Determine the [x, y] coordinate at the center of the cell enclosing the given text.  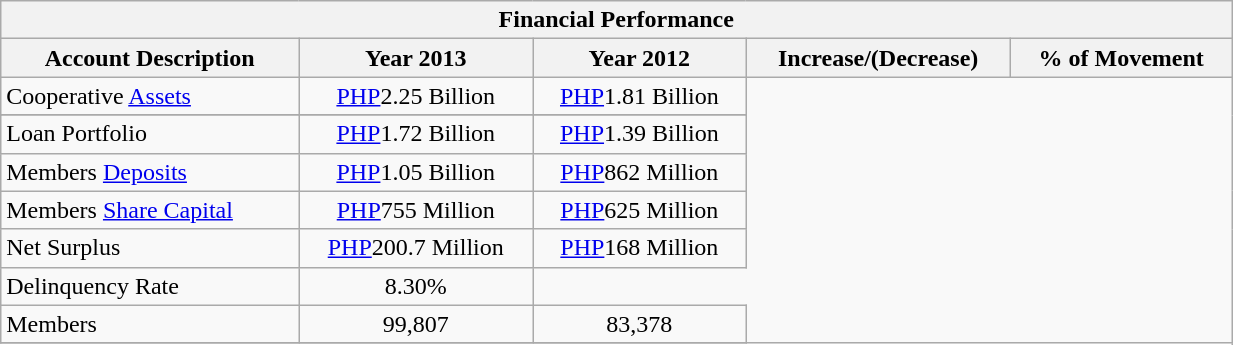
99,807 [416, 324]
PHP1.05 Billion [416, 172]
PHP1.39 Billion [640, 134]
PHP200.7 Million [416, 248]
PHP1.72 Billion [416, 134]
Increase/(Decrease) [878, 58]
PHP2.25 Billion [416, 96]
Financial Performance [616, 20]
Year 2013 [416, 58]
PHP625 Million [640, 210]
Cooperative Assets [150, 96]
PHP1.81 Billion [640, 96]
8.30% [416, 286]
Members [150, 324]
PHP168 Million [640, 248]
Loan Portfolio [150, 134]
Net Surplus [150, 248]
Account Description [150, 58]
% of Movement [1122, 58]
Year 2012 [640, 58]
Members Share Capital [150, 210]
PHP862 Million [640, 172]
PHP755 Million [416, 210]
83,378 [640, 324]
Delinquency Rate [150, 286]
Members Deposits [150, 172]
